Extract the [x, y] coordinate from the center of the cell holding the provided text.  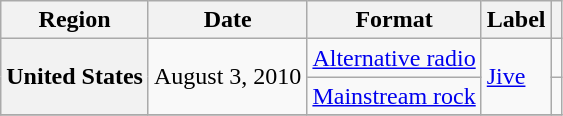
August 3, 2010 [227, 77]
Region [75, 20]
Jive [516, 77]
Date [227, 20]
Mainstream rock [394, 96]
United States [75, 77]
Label [516, 20]
Alternative radio [394, 58]
Format [394, 20]
